Pinpoint the cell where the given text exists, returning its (x, y) midpoint coordinate. 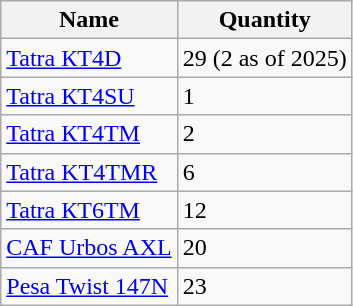
Quantity (264, 20)
Tatra КТ6TМ (89, 210)
29 (2 as of 2025) (264, 58)
6 (264, 172)
20 (264, 248)
CAF Urbos AXL (89, 248)
Tatra КТ4SU (89, 96)
Tatra КТ4TM (89, 134)
Pesa Twist 147N (89, 286)
12 (264, 210)
2 (264, 134)
23 (264, 286)
Tatra КТ4D (89, 58)
1 (264, 96)
Name (89, 20)
Tatra KT4TMR (89, 172)
